Locate the cell with the specified text and output its [X, Y] center coordinate. 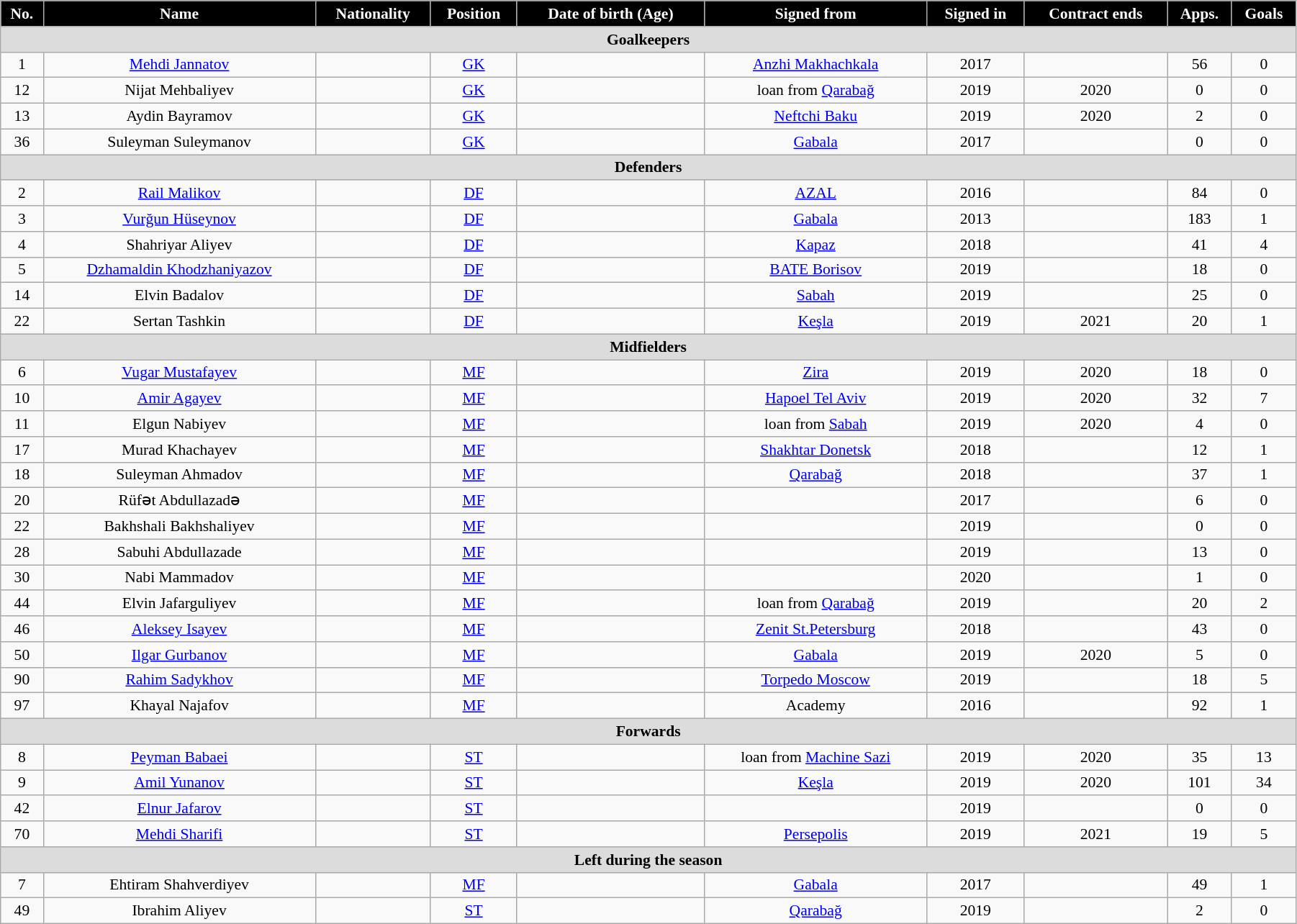
28 [22, 552]
3 [22, 219]
Academy [816, 706]
46 [22, 629]
Aleksey Isayev [179, 629]
Nationality [373, 14]
Rüfət Abdullazadə [179, 501]
Vugar Mustafayev [179, 373]
9 [22, 783]
Rahim Sadykhov [179, 680]
Nabi Mammadov [179, 578]
37 [1200, 475]
70 [22, 834]
17 [22, 450]
Hapoel Tel Aviv [816, 399]
Midfielders [648, 347]
25 [1200, 296]
Elvin Jafarguliyev [179, 604]
Zenit St.Petersburg [816, 629]
Murad Khachayev [179, 450]
84 [1200, 194]
Vurğun Hüseynov [179, 219]
Mehdi Jannatov [179, 65]
Apps. [1200, 14]
34 [1264, 783]
Goals [1264, 14]
Amir Agayev [179, 399]
11 [22, 424]
36 [22, 142]
183 [1200, 219]
BATE Borisov [816, 270]
97 [22, 706]
Sabah [816, 296]
AZAL [816, 194]
Defenders [648, 168]
Suleyman Ahmadov [179, 475]
43 [1200, 629]
Zira [816, 373]
Name [179, 14]
32 [1200, 399]
90 [22, 680]
Suleyman Suleymanov [179, 142]
Ilgar Gurbanov [179, 655]
Ibrahim Aliyev [179, 911]
Signed from [816, 14]
Shahriyar Aliyev [179, 245]
Mehdi Sharifi [179, 834]
Amil Yunanov [179, 783]
Aydin Bayramov [179, 117]
35 [1200, 757]
50 [22, 655]
Contract ends [1095, 14]
Bakhshali Bakhshaliyev [179, 527]
Kapaz [816, 245]
101 [1200, 783]
10 [22, 399]
Ehtiram Shahverdiyev [179, 885]
8 [22, 757]
Elnur Jafarov [179, 809]
No. [22, 14]
92 [1200, 706]
Khayal Najafov [179, 706]
Rail Malikov [179, 194]
Nijat Mehbaliyev [179, 91]
30 [22, 578]
Sertan Tashkin [179, 322]
loan from Sabah [816, 424]
Signed in [975, 14]
Position [474, 14]
Forwards [648, 732]
19 [1200, 834]
42 [22, 809]
44 [22, 604]
Sabuhi Abdullazade [179, 552]
Dzhamaldin Khodzhaniyazov [179, 270]
Neftchi Baku [816, 117]
14 [22, 296]
Shakhtar Donetsk [816, 450]
2013 [975, 219]
Peyman Babaei [179, 757]
Persepolis [816, 834]
Elgun Nabiyev [179, 424]
Left during the season [648, 860]
Anzhi Makhachkala [816, 65]
Date of birth (Age) [610, 14]
41 [1200, 245]
loan from Machine Sazi [816, 757]
56 [1200, 65]
Torpedo Moscow [816, 680]
Elvin Badalov [179, 296]
Goalkeepers [648, 40]
